Provide the (x, y) coordinate of the cell's center where the given text is located.  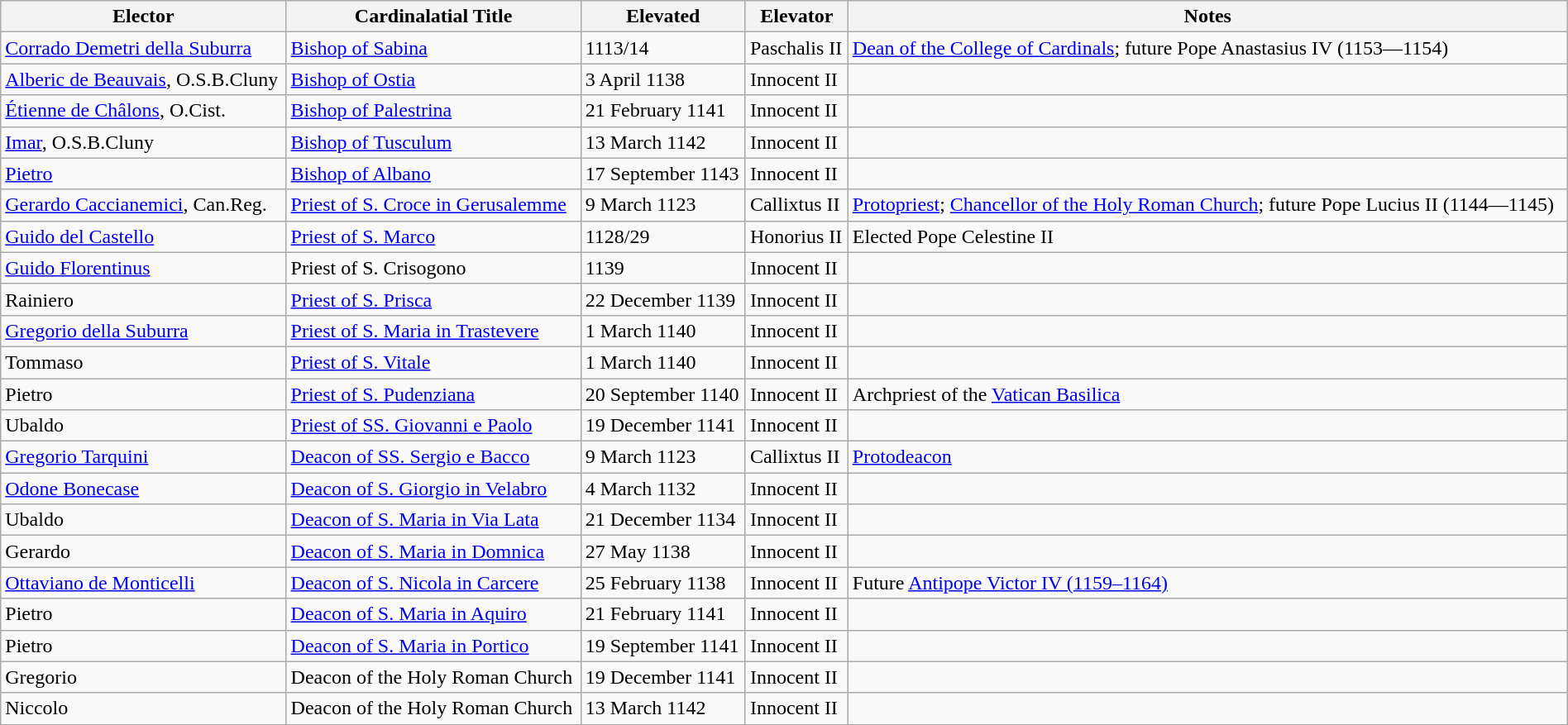
Paschalis II (796, 48)
3 April 1138 (663, 79)
Bishop of Tusculum (433, 142)
Honorius II (796, 236)
Deacon of S. Maria in Portico (433, 646)
Deacon of S. Maria in Domnica (433, 551)
Ottaviano de Monticelli (144, 583)
Dean of the College of Cardinals; future Pope Anastasius IV (1153—1154) (1207, 48)
Étienne de Châlons, O.Cist. (144, 111)
Priest of S. Marco (433, 236)
Priest of SS. Giovanni e Paolo (433, 426)
22 December 1139 (663, 299)
Elector (144, 17)
Priest of S. Croce in Gerusalemme (433, 205)
Imar, O.S.B.Cluny (144, 142)
Archpriest of the Vatican Basilica (1207, 394)
Deacon of SS. Sergio e Bacco (433, 457)
Elevated (663, 17)
17 September 1143 (663, 174)
Guido Florentinus (144, 268)
21 December 1134 (663, 520)
25 February 1138 (663, 583)
Gregorio Tarquini (144, 457)
Bishop of Sabina (433, 48)
4 March 1132 (663, 489)
Gregorio (144, 677)
Tommaso (144, 362)
Rainiero (144, 299)
Deacon of S. Nicola in Carcere (433, 583)
Priest of S. Crisogono (433, 268)
Elevator (796, 17)
27 May 1138 (663, 551)
Cardinalatial Title (433, 17)
19 September 1141 (663, 646)
Gerardo Caccianemici, Can.Reg. (144, 205)
Bishop of Ostia (433, 79)
Guido del Castello (144, 236)
Notes (1207, 17)
1139 (663, 268)
Priest of S. Maria in Trastevere (433, 331)
Future Antipope Victor IV (1159–1164) (1207, 583)
Odone Bonecase (144, 489)
Alberic de Beauvais, O.S.B.Cluny (144, 79)
Niccolo (144, 708)
Corrado Demetri della Suburra (144, 48)
Priest of S. Vitale (433, 362)
Elected Pope Celestine II (1207, 236)
Deacon of S. Giorgio in Velabro (433, 489)
Priest of S. Pudenziana (433, 394)
Deacon of S. Maria in Via Lata (433, 520)
Gerardo (144, 551)
Bishop of Albano (433, 174)
1128/29 (663, 236)
Priest of S. Prisca (433, 299)
20 September 1140 (663, 394)
Deacon of S. Maria in Aquiro (433, 614)
Protodeacon (1207, 457)
Protopriest; Chancellor of the Holy Roman Church; future Pope Lucius II (1144—1145) (1207, 205)
Bishop of Palestrina (433, 111)
Gregorio della Suburra (144, 331)
1113/14 (663, 48)
